Provide the [X, Y] coordinate of the cell's center where the given text is located.  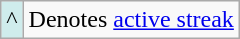
Denotes active streak [131, 20]
^ [12, 20]
